Extract the (x, y) coordinate from the center of the cell holding the provided text.  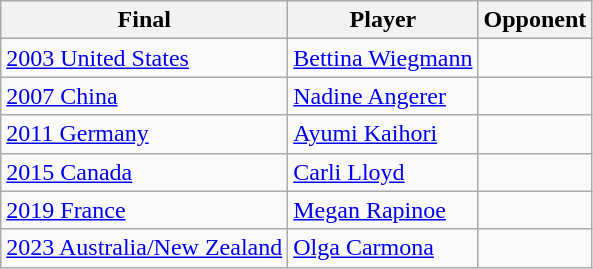
Olga Carmona (383, 248)
2007 China (144, 96)
Player (383, 20)
Ayumi Kaihori (383, 134)
Final (144, 20)
Carli Lloyd (383, 172)
2015 Canada (144, 172)
Nadine Angerer (383, 96)
2019 France (144, 210)
Opponent (535, 20)
2011 Germany (144, 134)
Megan Rapinoe (383, 210)
2003 United States (144, 58)
2023 Australia/New Zealand (144, 248)
Bettina Wiegmann (383, 58)
